Extract the [X, Y] coordinate from the center of the cell holding the provided text.  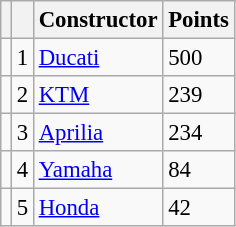
Constructor [98, 20]
3 [22, 133]
5 [22, 208]
234 [198, 133]
Points [198, 20]
1 [22, 58]
2 [22, 95]
Honda [98, 208]
84 [198, 170]
KTM [98, 95]
239 [198, 95]
Ducati [98, 58]
42 [198, 208]
Aprilia [98, 133]
Yamaha [98, 170]
4 [22, 170]
500 [198, 58]
